From the cell containing the given text, extract its center point as [X, Y] coordinate. 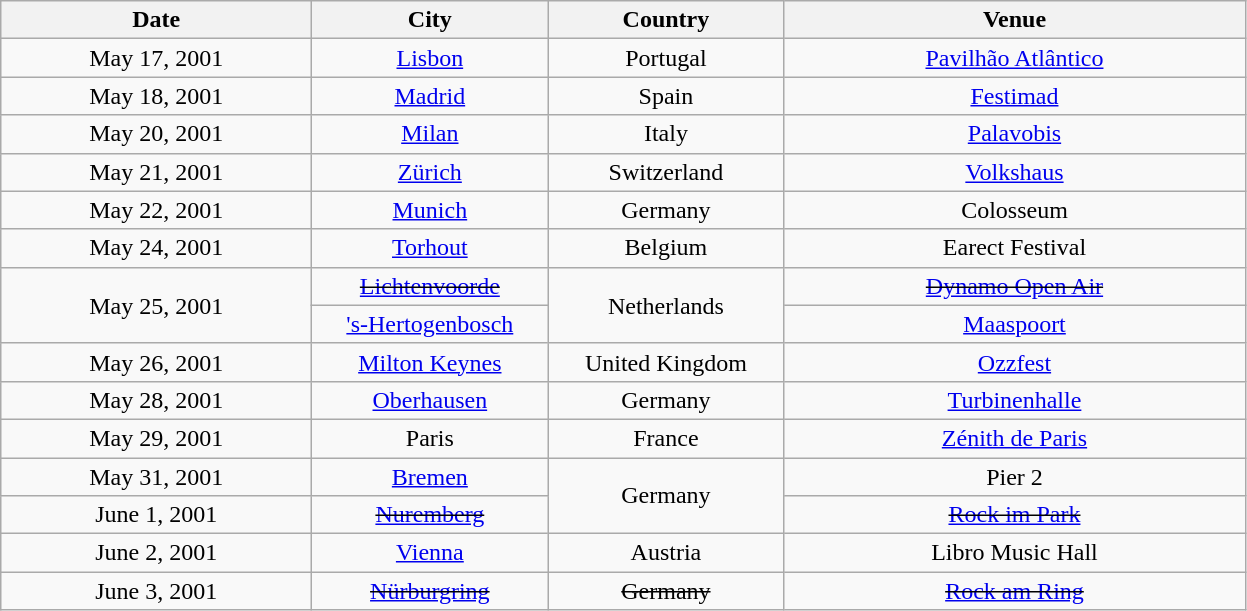
Madrid [430, 96]
Vienna [430, 553]
Colosseum [1014, 210]
Italy [666, 134]
Oberhausen [430, 400]
City [430, 20]
Nürburgring [430, 591]
Date [156, 20]
May 22, 2001 [156, 210]
Dynamo Open Air [1014, 286]
Palavobis [1014, 134]
Milton Keynes [430, 362]
May 24, 2001 [156, 248]
June 1, 2001 [156, 515]
Switzerland [666, 172]
Rock am Ring [1014, 591]
Maaspoort [1014, 324]
Milan [430, 134]
May 31, 2001 [156, 477]
Pier 2 [1014, 477]
France [666, 438]
Libro Music Hall [1014, 553]
June 2, 2001 [156, 553]
Torhout [430, 248]
Nuremberg [430, 515]
May 21, 2001 [156, 172]
May 28, 2001 [156, 400]
Pavilhão Atlântico [1014, 58]
Paris [430, 438]
Bremen [430, 477]
's-Hertogenbosch [430, 324]
Venue [1014, 20]
Spain [666, 96]
May 29, 2001 [156, 438]
Earect Festival [1014, 248]
May 20, 2001 [156, 134]
Volkshaus [1014, 172]
May 17, 2001 [156, 58]
Rock im Park [1014, 515]
Munich [430, 210]
Lichtenvoorde [430, 286]
Portugal [666, 58]
June 3, 2001 [156, 591]
May 26, 2001 [156, 362]
Ozzfest [1014, 362]
Belgium [666, 248]
Zürich [430, 172]
Netherlands [666, 305]
Lisbon [430, 58]
Festimad [1014, 96]
Zénith de Paris [1014, 438]
May 25, 2001 [156, 305]
Turbinenhalle [1014, 400]
May 18, 2001 [156, 96]
Country [666, 20]
Austria [666, 553]
United Kingdom [666, 362]
